Identify which cell holds the provided text, then report its (X, Y) central coordinate. 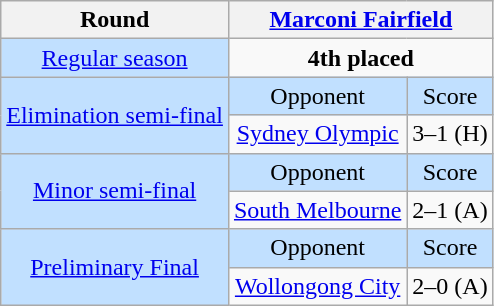
4th placed (360, 58)
Elimination semi-final (115, 115)
Round (115, 20)
Minor semi-final (115, 191)
2–1 (A) (450, 210)
3–1 (H) (450, 134)
2–0 (A) (450, 286)
Marconi Fairfield (360, 20)
Regular season (115, 58)
South Melbourne (317, 210)
Wollongong City (317, 286)
Sydney Olympic (317, 134)
Preliminary Final (115, 267)
